Determine the (X, Y) coordinate at the center of the cell enclosing the given text.  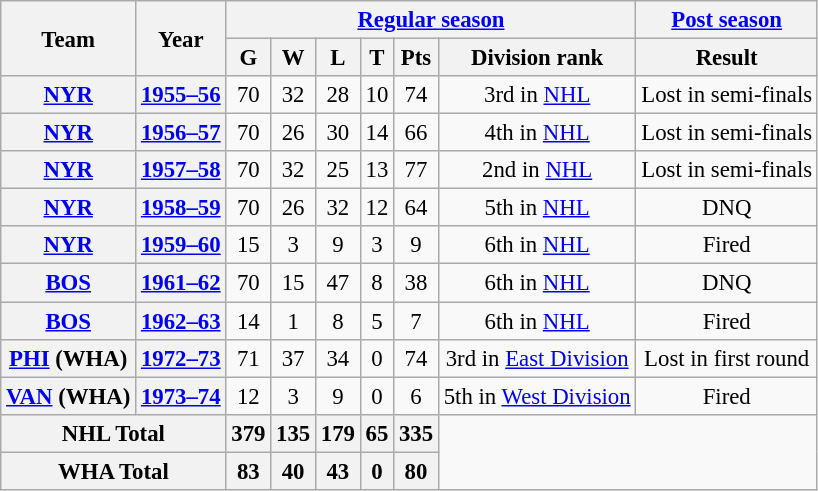
30 (338, 133)
1958–59 (181, 208)
3rd in NHL (537, 95)
7 (416, 321)
Regular season (431, 20)
VAN (WHA) (68, 396)
5th in West Division (537, 396)
1959–60 (181, 245)
379 (248, 433)
1961–62 (181, 283)
3rd in East Division (537, 358)
Result (726, 58)
1 (294, 321)
64 (416, 208)
28 (338, 95)
66 (416, 133)
335 (416, 433)
2nd in NHL (537, 170)
4th in NHL (537, 133)
NHL Total (114, 433)
80 (416, 471)
Division rank (537, 58)
37 (294, 358)
W (294, 58)
PHI (WHA) (68, 358)
T (376, 58)
5 (376, 321)
Year (181, 38)
71 (248, 358)
L (338, 58)
1956–57 (181, 133)
10 (376, 95)
6 (416, 396)
77 (416, 170)
47 (338, 283)
G (248, 58)
83 (248, 471)
179 (338, 433)
1972–73 (181, 358)
5th in NHL (537, 208)
135 (294, 433)
65 (376, 433)
43 (338, 471)
Lost in first round (726, 358)
Post season (726, 20)
40 (294, 471)
WHA Total (114, 471)
1962–63 (181, 321)
13 (376, 170)
1973–74 (181, 396)
1957–58 (181, 170)
34 (338, 358)
Pts (416, 58)
1955–56 (181, 95)
38 (416, 283)
Team (68, 38)
25 (338, 170)
